From the cell containing the given text, extract its center point as [x, y] coordinate. 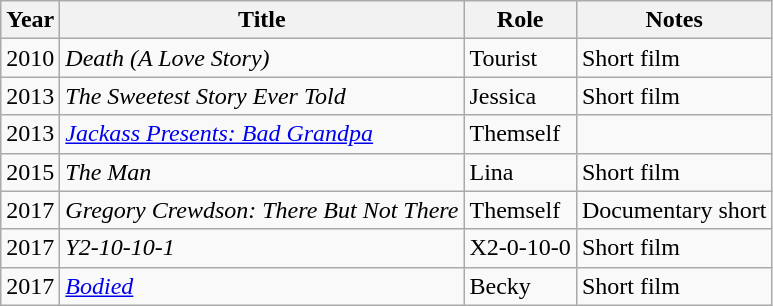
The Sweetest Story Ever Told [262, 96]
Death (A Love Story) [262, 58]
Notes [674, 20]
Jackass Presents: Bad Grandpa [262, 134]
Becky [520, 286]
Jessica [520, 96]
Lina [520, 172]
Tourist [520, 58]
Gregory Crewdson: There But Not There [262, 210]
Bodied [262, 286]
2010 [30, 58]
Year [30, 20]
2015 [30, 172]
Title [262, 20]
The Man [262, 172]
Documentary short [674, 210]
Role [520, 20]
Y2-10-10-1 [262, 248]
X2-0-10-0 [520, 248]
